Provide the [x, y] coordinate of the cell's center where the given text is located.  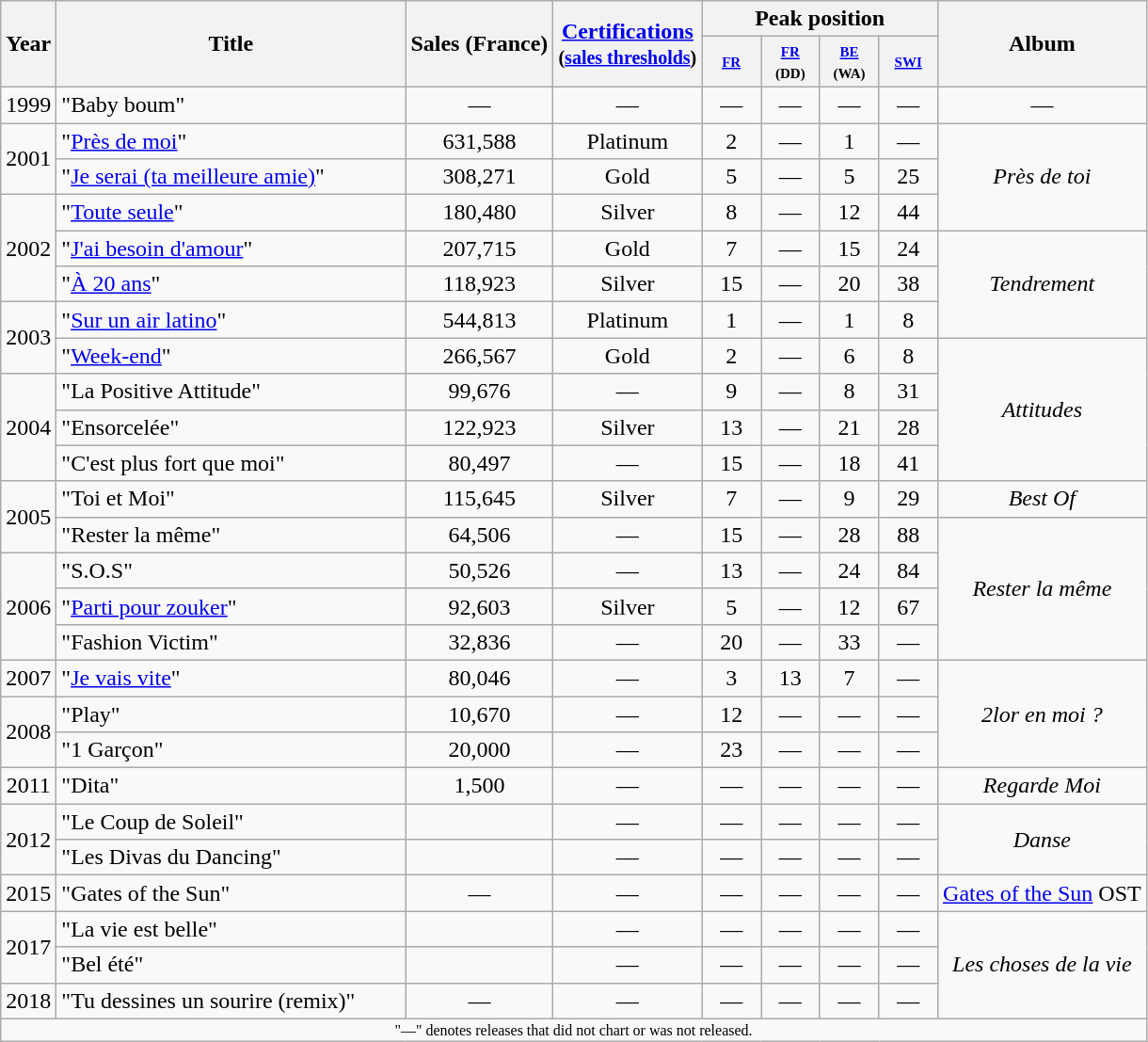
50,526 [480, 570]
6 [849, 356]
266,567 [480, 356]
"Sur un air latino" [231, 320]
2001 [28, 159]
23 [732, 750]
41 [909, 463]
"Ensorcelée" [231, 427]
Gates of the Sun OST [1043, 893]
32,836 [480, 642]
"Toi et Moi" [231, 499]
BE (WA) [849, 62]
80,046 [480, 678]
122,923 [480, 427]
Album [1043, 44]
18 [849, 463]
33 [849, 642]
"La vie est belle" [231, 929]
10,670 [480, 714]
Regarde Moi [1043, 786]
"Fashion Victim" [231, 642]
2005 [28, 517]
Rester la même [1043, 588]
"Dita" [231, 786]
"Parti pour zouker" [231, 606]
118,923 [480, 284]
"Gates of the Sun" [231, 893]
Certifications(sales thresholds) [628, 44]
2012 [28, 840]
2002 [28, 248]
1,500 [480, 786]
"Bel été" [231, 965]
Best Of [1043, 499]
"Play" [231, 714]
3 [732, 678]
631,588 [480, 141]
544,813 [480, 320]
Attitudes [1043, 409]
31 [909, 392]
1999 [28, 104]
"Je vais vite" [231, 678]
"Le Coup de Soleil" [231, 822]
Tendrement [1043, 284]
180,480 [480, 213]
2008 [28, 732]
"—" denotes releases that did not chart or was not released. [574, 1030]
2015 [28, 893]
Sales (France) [480, 44]
2004 [28, 427]
Title [231, 44]
FR (DD) [790, 62]
"Toute seule" [231, 213]
Près de toi [1043, 177]
Danse [1043, 840]
"S.O.S" [231, 570]
"Les Divas du Dancing" [231, 858]
"Tu dessines un sourire (remix)" [231, 1001]
2007 [28, 678]
2006 [28, 606]
Peak position [821, 19]
99,676 [480, 392]
SWI [909, 62]
115,645 [480, 499]
308,271 [480, 177]
2011 [28, 786]
"Rester la même" [231, 535]
"C'est plus fort que moi" [231, 463]
Les choses de la vie [1043, 965]
"La Positive Attitude" [231, 392]
"J'ai besoin d'amour" [231, 248]
21 [849, 427]
92,603 [480, 606]
"Baby boum" [231, 104]
2lor en moi ? [1043, 713]
84 [909, 570]
44 [909, 213]
20,000 [480, 750]
Year [28, 44]
29 [909, 499]
80,497 [480, 463]
"Week-end" [231, 356]
FR [732, 62]
"Près de moi" [231, 141]
207,715 [480, 248]
"1 Garçon" [231, 750]
2003 [28, 338]
25 [909, 177]
"Je serai (ta meilleure amie)" [231, 177]
38 [909, 284]
67 [909, 606]
64,506 [480, 535]
88 [909, 535]
"À 20 ans" [231, 284]
2018 [28, 1001]
2017 [28, 947]
